Output the (X, Y) coordinate of the center of the cell containing the given text.  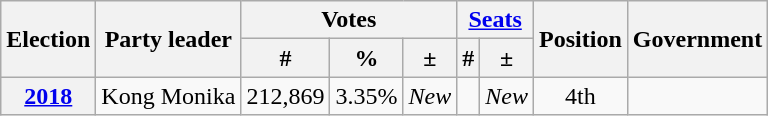
Votes (349, 20)
Kong Monika (168, 96)
Seats (496, 20)
Position (581, 39)
Election (48, 39)
4th (581, 96)
2018 (48, 96)
3.35% (366, 96)
Party leader (168, 39)
Government (697, 39)
% (366, 58)
212,869 (286, 96)
